Capture the cell that displays the provided text and extract its [x, y] central coordinate. 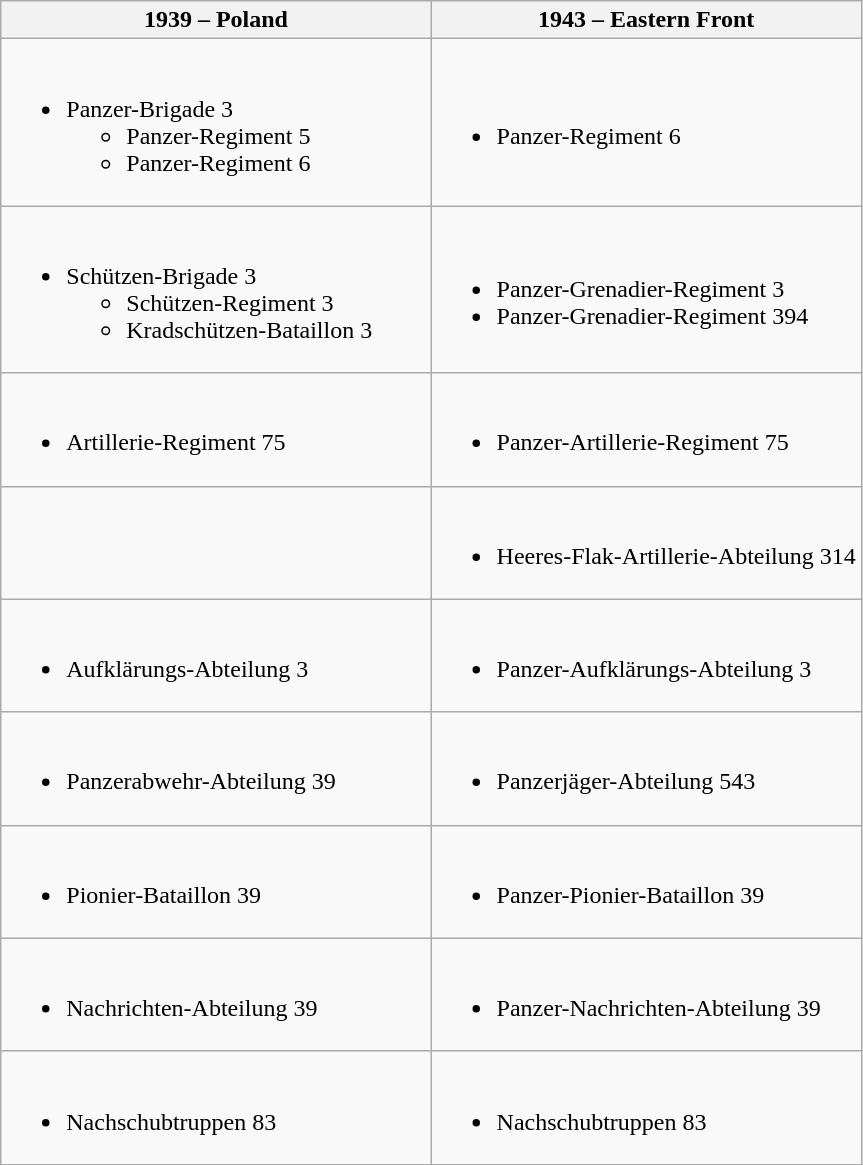
Heeres-Flak-Artillerie-Abteilung 314 [646, 542]
Aufklärungs-Abteilung 3 [216, 656]
Panzer-Nachrichten-Abteilung 39 [646, 994]
Panzerabwehr-Abteilung 39 [216, 768]
Schützen-Brigade 3Schützen-Regiment 3Kradschützen-Bataillon 3 [216, 290]
Panzer-Artillerie-Regiment 75 [646, 430]
Panzer-Pionier-Bataillon 39 [646, 882]
1943 – Eastern Front [646, 20]
Panzer-Grenadier-Regiment 3Panzer-Grenadier-Regiment 394 [646, 290]
Panzer-Brigade 3Panzer-Regiment 5Panzer-Regiment 6 [216, 122]
Artillerie-Regiment 75 [216, 430]
Panzerjäger-Abteilung 543 [646, 768]
Panzer-Regiment 6 [646, 122]
Pionier-Bataillon 39 [216, 882]
Panzer-Aufklärungs-Abteilung 3 [646, 656]
Nachrichten-Abteilung 39 [216, 994]
1939 – Poland [216, 20]
